Return the [x, y] coordinate for the center point of the cell that contains the specified text.  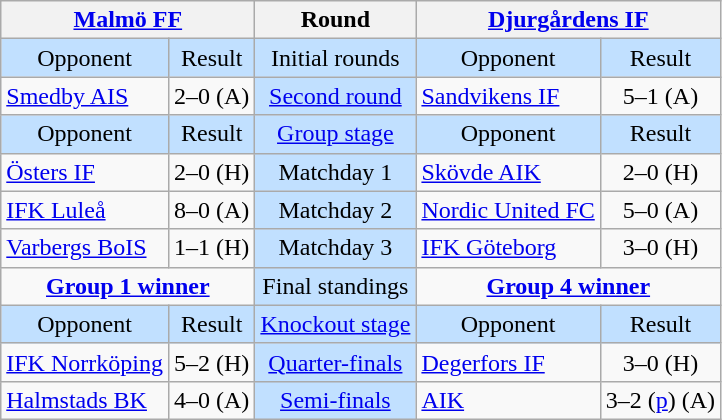
Group 4 winner [568, 286]
5–2 (H) [211, 362]
AIK [508, 400]
Matchday 1 [336, 172]
Halmstads BK [85, 400]
Quarter-finals [336, 362]
Semi-finals [336, 400]
3–2 (p) (A) [660, 400]
Östers IF [85, 172]
Djurgårdens IF [568, 20]
Degerfors IF [508, 362]
Malmö FF [128, 20]
Final standings [336, 286]
Sandvikens IF [508, 96]
5–1 (A) [660, 96]
IFK Norrköping [85, 362]
Skövde AIK [508, 172]
2–0 (A) [211, 96]
Initial rounds [336, 58]
Knockout stage [336, 324]
1–1 (H) [211, 248]
IFK Luleå [85, 210]
Smedby AIS [85, 96]
Group 1 winner [128, 286]
Second round [336, 96]
IFK Göteborg [508, 248]
5–0 (A) [660, 210]
Varbergs BoIS [85, 248]
8–0 (A) [211, 210]
Matchday 3 [336, 248]
Matchday 2 [336, 210]
Group stage [336, 134]
4–0 (A) [211, 400]
Round [336, 20]
Nordic United FC [508, 210]
